Output the [X, Y] coordinate of the center of the cell containing the given text.  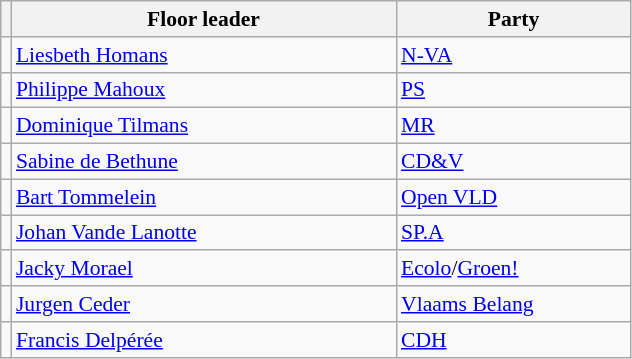
Ecolo/Groen! [514, 269]
Dominique Tilmans [204, 126]
Jurgen Ceder [204, 304]
Floor leader [204, 19]
SP.A [514, 233]
N-VA [514, 55]
Bart Tommelein [204, 197]
Johan Vande Lanotte [204, 233]
Jacky Morael [204, 269]
Open VLD [514, 197]
Philippe Mahoux [204, 90]
MR [514, 126]
CD&V [514, 162]
Vlaams Belang [514, 304]
Francis Delpérée [204, 340]
PS [514, 90]
Party [514, 19]
Liesbeth Homans [204, 55]
Sabine de Bethune [204, 162]
CDH [514, 340]
